Return (X, Y) of the center of cell containing provided text 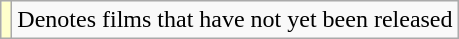
Denotes films that have not yet been released (235, 20)
